Return the [x, y] coordinate for the center point of the cell that contains the specified text.  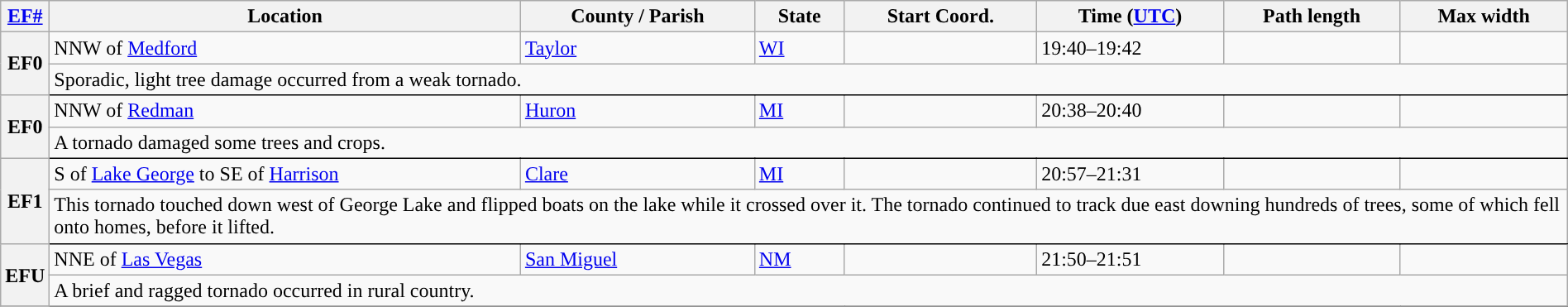
A tornado damaged some trees and crops. [809, 142]
NM [799, 259]
Huron [637, 111]
County / Parish [637, 17]
19:40–19:42 [1131, 48]
Sporadic, light tree damage occurred from a weak tornado. [809, 79]
State [799, 17]
EF# [25, 17]
NNW of Redman [285, 111]
Clare [637, 174]
EFU [25, 275]
20:38–20:40 [1131, 111]
Time (UTC) [1131, 17]
WI [799, 48]
Max width [1484, 17]
S of Lake George to SE of Harrison [285, 174]
Location [285, 17]
EF1 [25, 200]
21:50–21:51 [1131, 259]
20:57–21:31 [1131, 174]
Taylor [637, 48]
NNE of Las Vegas [285, 259]
NNW of Medford [285, 48]
Start Coord. [940, 17]
A brief and ragged tornado occurred in rural country. [809, 290]
Path length [1312, 17]
San Miguel [637, 259]
